Scan for the cell matching the given text and deliver its (X, Y) coordinate at center. 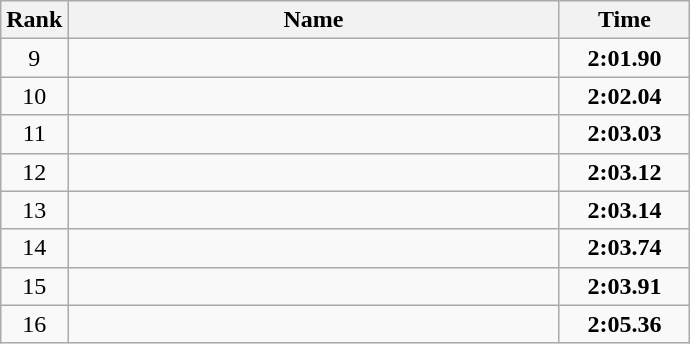
2:03.91 (624, 286)
14 (34, 248)
2:03.12 (624, 172)
16 (34, 324)
13 (34, 210)
Name (314, 20)
10 (34, 96)
2:03.14 (624, 210)
2:03.03 (624, 134)
Time (624, 20)
2:03.74 (624, 248)
2:01.90 (624, 58)
11 (34, 134)
Rank (34, 20)
12 (34, 172)
2:02.04 (624, 96)
15 (34, 286)
9 (34, 58)
2:05.36 (624, 324)
